Capture the cell that displays the provided text and extract its (X, Y) central coordinate. 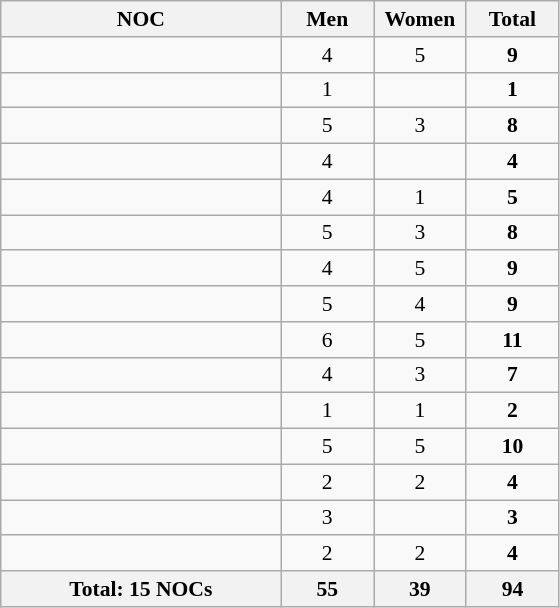
Men (328, 19)
NOC (141, 19)
10 (512, 447)
Total: 15 NOCs (141, 589)
Total (512, 19)
94 (512, 589)
55 (328, 589)
11 (512, 340)
7 (512, 375)
39 (420, 589)
Women (420, 19)
6 (328, 340)
